Search for the cell housing the specified text and yield its [x, y] center coordinate. 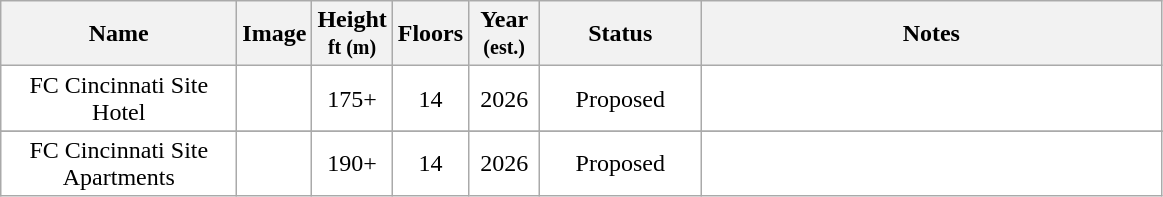
Heightft (m) [352, 34]
FC Cincinnati Site Hotel [119, 98]
Floors [430, 34]
Name [119, 34]
190+ [352, 164]
175+ [352, 98]
Status [620, 34]
Notes [932, 34]
Year(est.) [504, 34]
FC Cincinnati Site Apartments [119, 164]
Image [274, 34]
